From the cell containing the given text, extract its center point as (x, y) coordinate. 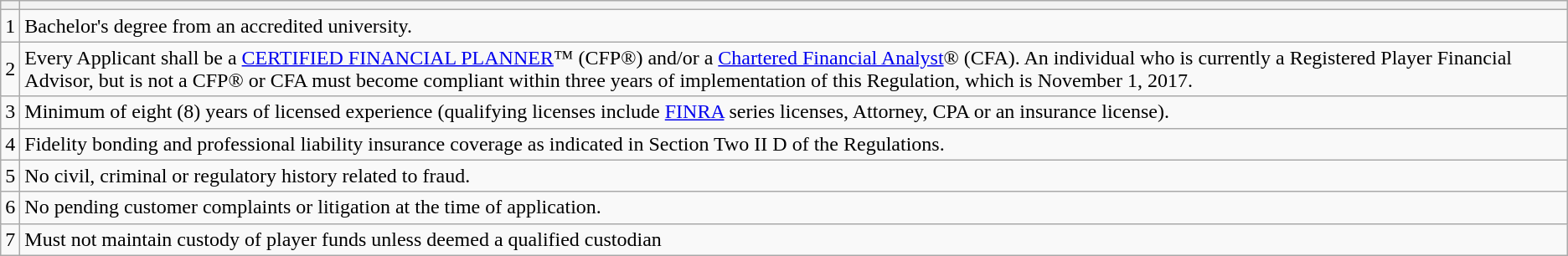
2 (10, 69)
Fidelity bonding and professional liability insurance coverage as indicated in Section Two II D of the Regulations. (794, 144)
1 (10, 26)
6 (10, 207)
Must not maintain custody of player funds unless deemed a qualified custodian (794, 239)
7 (10, 239)
Bachelor's degree from an accredited university. (794, 26)
3 (10, 112)
No civil, criminal or regulatory history related to fraud. (794, 176)
No pending customer complaints or litigation at the time of application. (794, 207)
5 (10, 176)
4 (10, 144)
Minimum of eight (8) years of licensed experience (qualifying licenses include FINRA series licenses, Attorney, CPA or an insurance license). (794, 112)
